Return (X, Y) of the center of cell containing provided text 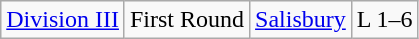
L 1–6 (384, 20)
First Round (186, 20)
Salisbury (301, 20)
Division III (63, 20)
